Return the [X, Y] coordinate for the center point of the cell that contains the specified text.  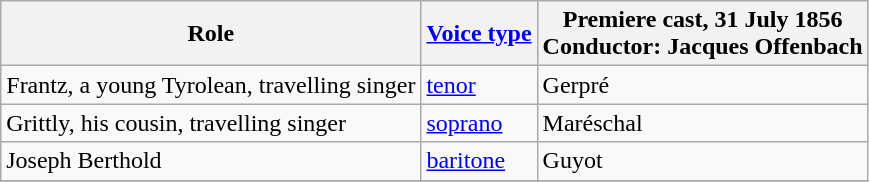
Premiere cast, 31 July 1856Conductor: Jacques Offenbach [702, 34]
tenor [479, 85]
Voice type [479, 34]
Gerpré [702, 85]
Maréschal [702, 123]
Role [211, 34]
Joseph Berthold [211, 161]
soprano [479, 123]
Grittly, his cousin, travelling singer [211, 123]
Frantz, a young Tyrolean, travelling singer [211, 85]
Guyot [702, 161]
baritone [479, 161]
